Pinpoint the cell where the given text exists, returning its [X, Y] midpoint coordinate. 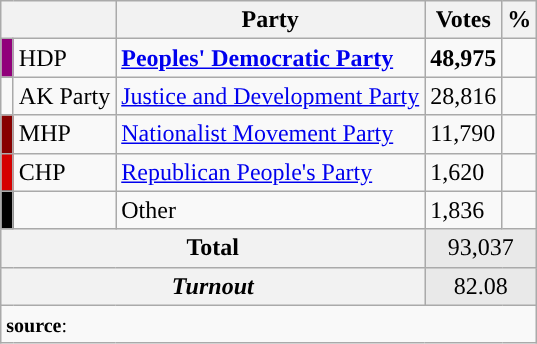
11,790 [464, 134]
1,620 [464, 172]
AK Party [64, 96]
Votes [464, 20]
MHP [64, 134]
% [520, 20]
1,836 [464, 210]
28,816 [464, 96]
Other [270, 210]
Peoples' Democratic Party [270, 58]
CHP [64, 172]
93,037 [481, 248]
HDP [64, 58]
Justice and Development Party [270, 96]
Nationalist Movement Party [270, 134]
Turnout [213, 286]
Republican People's Party [270, 172]
Party [270, 20]
Total [213, 248]
48,975 [464, 58]
source: [269, 324]
82.08 [481, 286]
